Capture the cell that displays the provided text and extract its (x, y) central coordinate. 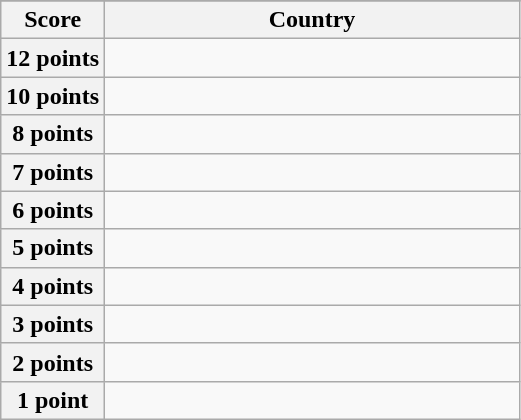
Country (312, 20)
1 point (53, 400)
5 points (53, 248)
3 points (53, 324)
8 points (53, 134)
10 points (53, 96)
2 points (53, 362)
12 points (53, 58)
7 points (53, 172)
6 points (53, 210)
4 points (53, 286)
Score (53, 20)
